Output the [x, y] coordinate of the center of the cell containing the given text.  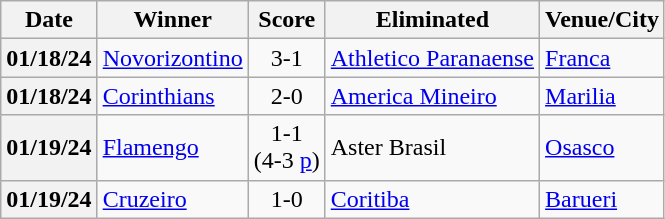
Date [49, 20]
1-0 [286, 199]
Barueri [602, 199]
1-1(4-3 p) [286, 148]
Flamengo [172, 148]
Athletico Paranaense [432, 58]
Coritiba [432, 199]
Marilia [602, 96]
Franca [602, 58]
Novorizontino [172, 58]
Osasco [602, 148]
Aster Brasil [432, 148]
3-1 [286, 58]
America Mineiro [432, 96]
Cruzeiro [172, 199]
Winner [172, 20]
Eliminated [432, 20]
Corinthians [172, 96]
Venue/City [602, 20]
Score [286, 20]
2-0 [286, 96]
